Determine the (X, Y) coordinate at the center of the cell enclosing the given text.  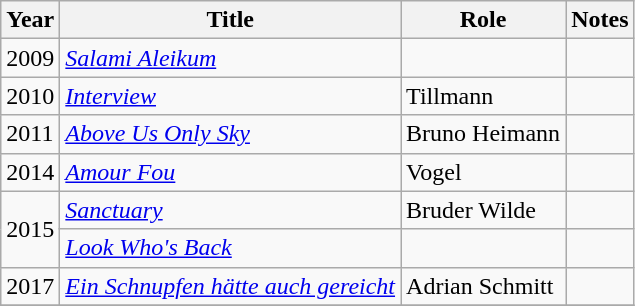
2010 (30, 96)
Role (484, 20)
2011 (30, 134)
Interview (230, 96)
Notes (600, 20)
Adrian Schmitt (484, 286)
Ein Schnupfen hätte auch gereicht (230, 286)
Tillmann (484, 96)
Title (230, 20)
Bruno Heimann (484, 134)
2017 (30, 286)
2009 (30, 58)
Amour Fou (230, 172)
Salami Aleikum (230, 58)
Year (30, 20)
2015 (30, 229)
Above Us Only Sky (230, 134)
2014 (30, 172)
Look Who's Back (230, 248)
Bruder Wilde (484, 210)
Vogel (484, 172)
Sanctuary (230, 210)
